Find where the given text appears and provide that cell's center as (X, Y) coordinate. 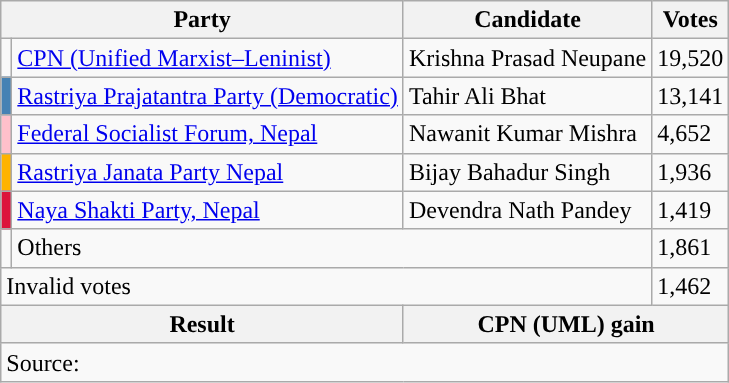
1,936 (690, 172)
Candidate (527, 20)
19,520 (690, 58)
Devendra Nath Pandey (527, 210)
Nawanit Kumar Mishra (527, 134)
1,462 (690, 286)
Result (202, 324)
Bijay Bahadur Singh (527, 172)
4,652 (690, 134)
Votes (690, 20)
CPN (Unified Marxist–Leninist) (208, 58)
13,141 (690, 96)
1,861 (690, 248)
Invalid votes (326, 286)
Rastriya Prajatantra Party (Democratic) (208, 96)
CPN (UML) gain (566, 324)
Others (332, 248)
Tahir Ali Bhat (527, 96)
1,419 (690, 210)
Krishna Prasad Neupane (527, 58)
Federal Socialist Forum, Nepal (208, 134)
Rastriya Janata Party Nepal (208, 172)
Source: (365, 362)
Naya Shakti Party, Nepal (208, 210)
Party (202, 20)
